Detect which cell encompasses the target text, then output its [x, y] center coordinate. 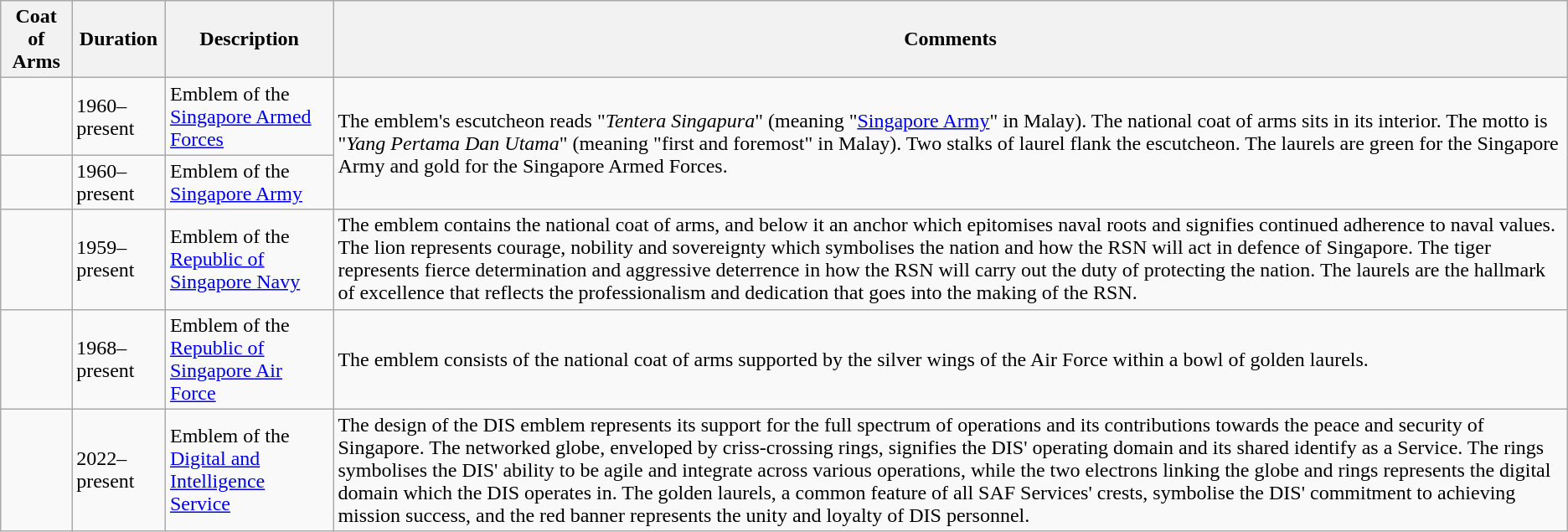
Emblem of the Republic of Singapore Navy [249, 260]
Emblem of the Republic of Singapore Air Force [249, 359]
Coat of Arms [37, 39]
The emblem consists of the national coat of arms supported by the silver wings of the Air Force within a bowl of golden laurels. [950, 359]
Emblem of the Singapore Army [249, 183]
2022–present [119, 470]
Comments [950, 39]
Description [249, 39]
Emblem of the Digital and Intelligence Service [249, 470]
Emblem of the Singapore Armed Forces [249, 116]
Duration [119, 39]
1959–present [119, 260]
1968–present [119, 359]
